Find where the given text appears and provide that cell's center as (x, y) coordinate. 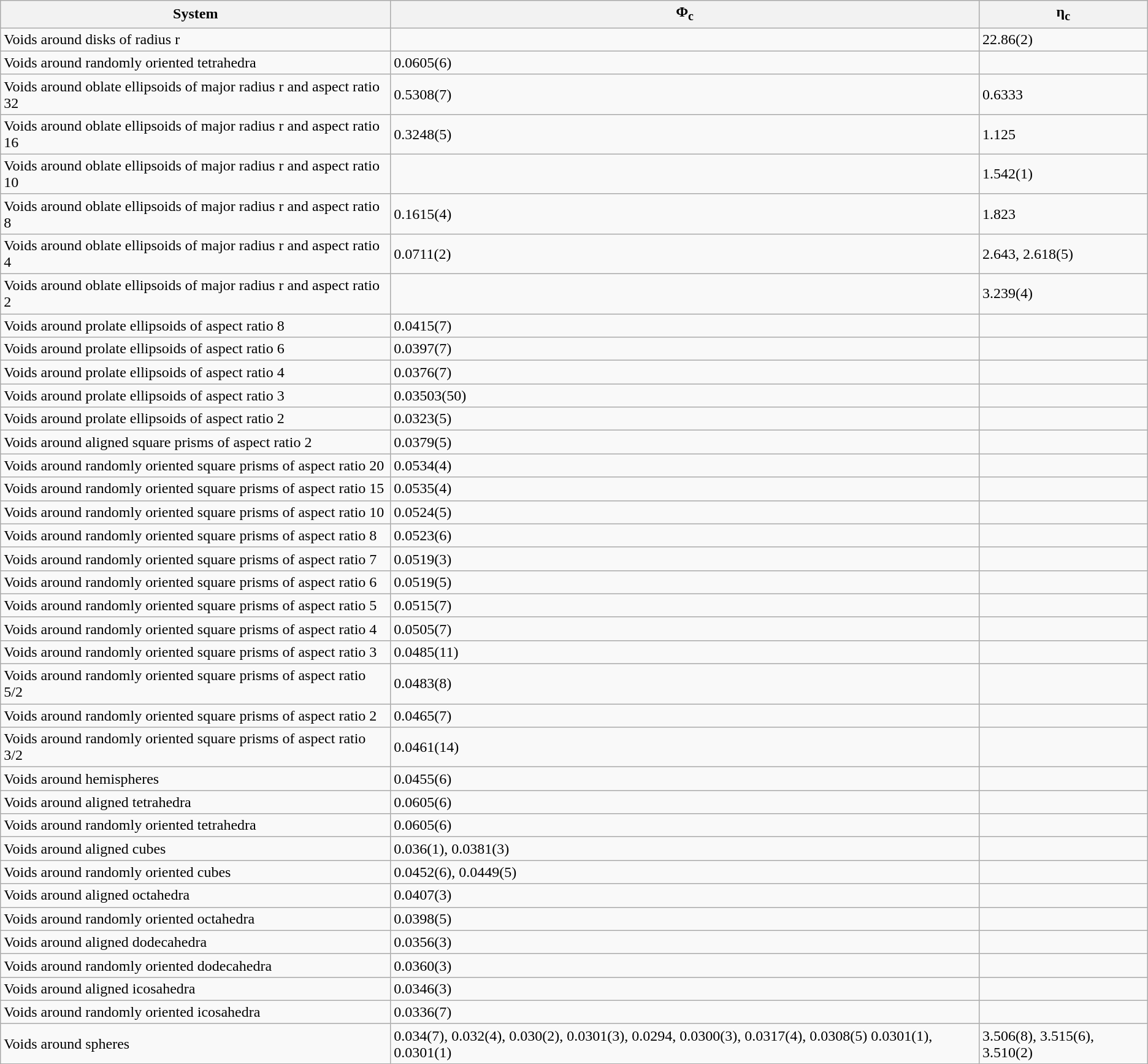
0.0397(7) (685, 349)
3.239(4) (1063, 294)
Voids around oblate ellipsoids of major radius r and aspect ratio 8 (196, 213)
Voids around aligned cubes (196, 849)
Voids around spheres (196, 1044)
0.0535(4) (685, 489)
0.0711(2) (685, 254)
0.0455(6) (685, 779)
Voids around oblate ellipsoids of major radius r and aspect ratio 32 (196, 94)
Voids around prolate ellipsoids of aspect ratio 8 (196, 326)
0.0485(11) (685, 652)
0.0534(4) (685, 465)
Voids around prolate ellipsoids of aspect ratio 6 (196, 349)
0.0519(3) (685, 559)
Voids around aligned octahedra (196, 895)
Φc (685, 14)
Voids around prolate ellipsoids of aspect ratio 2 (196, 419)
Voids around randomly oriented icosahedra (196, 1012)
Voids around randomly oriented square prisms of aspect ratio 3 (196, 652)
Voids around hemispheres (196, 779)
Voids around randomly oriented square prisms of aspect ratio 7 (196, 559)
0.1615(4) (685, 213)
0.0407(3) (685, 895)
22.86(2) (1063, 39)
0.0515(7) (685, 605)
0.0415(7) (685, 326)
Voids around randomly oriented square prisms of aspect ratio 20 (196, 465)
0.0523(6) (685, 535)
Voids around randomly oriented square prisms of aspect ratio 6 (196, 582)
0.0461(14) (685, 747)
Voids around aligned dodecahedra (196, 942)
Voids around randomly oriented square prisms of aspect ratio 2 (196, 716)
0.0524(5) (685, 512)
Voids around prolate ellipsoids of aspect ratio 4 (196, 372)
Voids around randomly oriented square prisms of aspect ratio 5/2 (196, 684)
0.0483(8) (685, 684)
0.0505(7) (685, 629)
1.542(1) (1063, 174)
1.823 (1063, 213)
0.0398(5) (685, 919)
Voids around randomly oriented square prisms of aspect ratio 8 (196, 535)
0.6333 (1063, 94)
Voids around aligned tetrahedra (196, 802)
Voids around oblate ellipsoids of major radius r and aspect ratio 10 (196, 174)
0.0323(5) (685, 419)
1.125 (1063, 134)
ηc (1063, 14)
Voids around aligned square prisms of aspect ratio 2 (196, 442)
Voids around oblate ellipsoids of major radius r and aspect ratio 16 (196, 134)
Voids around randomly oriented cubes (196, 872)
Voids around randomly oriented octahedra (196, 919)
Voids around randomly oriented square prisms of aspect ratio 5 (196, 605)
0.0376(7) (685, 372)
0.0379(5) (685, 442)
Voids around randomly oriented square prisms of aspect ratio 10 (196, 512)
0.0346(3) (685, 989)
0.0356(3) (685, 942)
Voids around oblate ellipsoids of major radius r and aspect ratio 4 (196, 254)
Voids around randomly oriented square prisms of aspect ratio 4 (196, 629)
Voids around randomly oriented dodecahedra (196, 965)
Voids around randomly oriented square prisms of aspect ratio 15 (196, 489)
System (196, 14)
0.036(1), 0.0381(3) (685, 849)
Voids around aligned icosahedra (196, 989)
Voids around prolate ellipsoids of aspect ratio 3 (196, 396)
0.0452(6), 0.0449(5) (685, 872)
0.0465(7) (685, 716)
0.5308(7) (685, 94)
Voids around randomly oriented square prisms of aspect ratio 3/2 (196, 747)
0.034(7), 0.032(4), 0.030(2), 0.0301(3), 0.0294, 0.0300(3), 0.0317(4), 0.0308(5) 0.0301(1), 0.0301(1) (685, 1044)
2.643, 2.618(5) (1063, 254)
0.0336(7) (685, 1012)
0.3248(5) (685, 134)
Voids around disks of radius r (196, 39)
0.03503(50) (685, 396)
0.0519(5) (685, 582)
3.506(8), 3.515(6), 3.510(2) (1063, 1044)
Voids around oblate ellipsoids of major radius r and aspect ratio 2 (196, 294)
0.0360(3) (685, 965)
